Identify which cell holds the provided text, then report its [x, y] central coordinate. 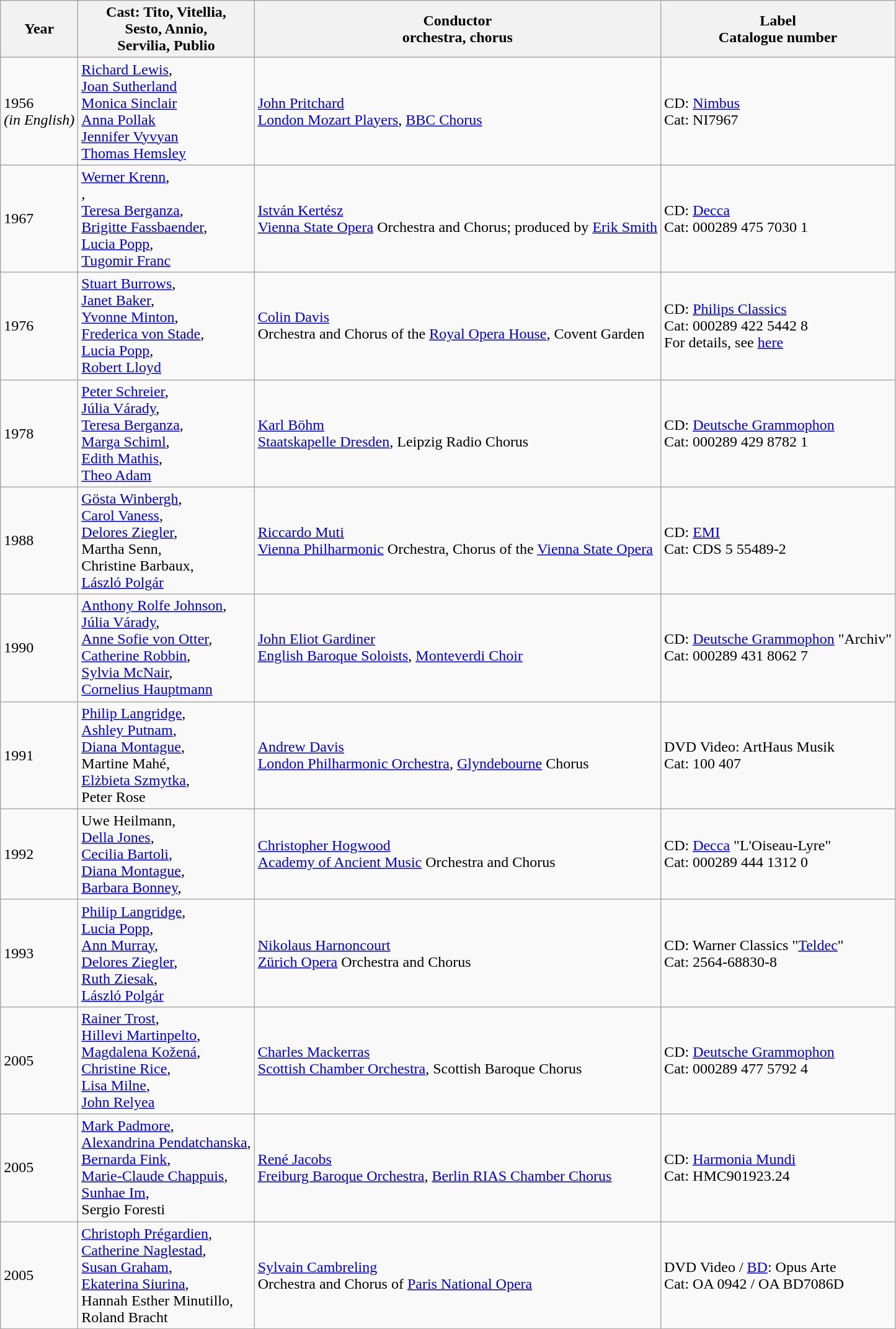
Sylvain CambrelingOrchestra and Chorus of Paris National Opera [458, 1275]
DVD Video / BD: Opus ArteCat: OA 0942 / OA BD7086D [778, 1275]
John PritchardLondon Mozart Players, BBC Chorus [458, 112]
1990 [40, 647]
Karl BöhmStaatskapelle Dresden, Leipzig Radio Chorus [458, 433]
John Eliot GardinerEnglish Baroque Soloists, Monteverdi Choir [458, 647]
1993 [40, 953]
Mark Padmore,Alexandrina Pendatchanska,Bernarda Fink,Marie-Claude Chappuis,Sunhae Im,Sergio Foresti [166, 1167]
Charles MackerrasScottish Chamber Orchestra, Scottish Baroque Chorus [458, 1060]
1967 [40, 218]
István KertészVienna State Opera Orchestra and Chorus; produced by Erik Smith [458, 218]
Riccardo MutiVienna Philharmonic Orchestra, Chorus of the Vienna State Opera [458, 541]
CD: Deutsche GrammophonCat: 000289 429 8782 1 [778, 433]
Gösta Winbergh,Carol Vaness,Delores Ziegler,Martha Senn,Christine Barbaux, László Polgár [166, 541]
CD: Deutsche GrammophonCat: 000289 477 5792 4 [778, 1060]
Werner Krenn,,Teresa Berganza,Brigitte Fassbaender,Lucia Popp,Tugomir Franc [166, 218]
Anthony Rolfe Johnson,Júlia Várady,Anne Sofie von Otter,Catherine Robbin,Sylvia McNair,Cornelius Hauptmann [166, 647]
Philip Langridge,Ashley Putnam,Diana Montague,Martine Mahé,Elżbieta Szmytka,Peter Rose [166, 755]
Richard Lewis,Joan SutherlandMonica SinclairAnna PollakJennifer VyvyanThomas Hemsley [166, 112]
Year [40, 29]
Christoph Prégardien,Catherine Naglestad,Susan Graham,Ekaterina Siurina, Hannah Esther Minutillo,Roland Bracht [166, 1275]
1992 [40, 854]
CD: DeccaCat: 000289 475 7030 1 [778, 218]
CD: Philips ClassicsCat: 000289 422 5442 8For details, see here [778, 326]
CD: Deutsche Grammophon "Archiv"Cat: 000289 431 8062 7 [778, 647]
Uwe Heilmann,Della Jones,Cecilia Bartoli,Diana Montague,Barbara Bonney, [166, 854]
Nikolaus HarnoncourtZürich Opera Orchestra and Chorus [458, 953]
CD: Warner Classics "Teldec"Cat: 2564-68830-8 [778, 953]
Christopher HogwoodAcademy of Ancient Music Orchestra and Chorus [458, 854]
Stuart Burrows,Janet Baker,Yvonne Minton,Frederica von Stade, Lucia Popp,Robert Lloyd [166, 326]
1991 [40, 755]
Andrew DavisLondon Philharmonic Orchestra, Glyndebourne Chorus [458, 755]
LabelCatalogue number [778, 29]
1976 [40, 326]
CD: EMICat: CDS 5 55489-2 [778, 541]
1956(in English) [40, 112]
DVD Video: ArtHaus MusikCat: 100 407 [778, 755]
1978 [40, 433]
CD: Harmonia MundiCat: HMC901923.24 [778, 1167]
Colin DavisOrchestra and Chorus of the Royal Opera House, Covent Garden [458, 326]
Conductororchestra, chorus [458, 29]
Cast: Tito, Vitellia,Sesto, Annio,Servilia, Publio [166, 29]
1988 [40, 541]
CD: Decca "L'Oiseau-Lyre"Cat: 000289 444 1312 0 [778, 854]
Philip Langridge,Lucia Popp,Ann Murray,Delores Ziegler,Ruth Ziesak,László Polgár [166, 953]
Peter Schreier,Júlia Várady,Teresa Berganza,Marga Schiml,Edith Mathis,Theo Adam [166, 433]
CD: NimbusCat: NI7967 [778, 112]
René JacobsFreiburg Baroque Orchestra, Berlin RIAS Chamber Chorus [458, 1167]
Rainer Trost,Hillevi Martinpelto,Magdalena Kožená,Christine Rice,Lisa Milne,John Relyea [166, 1060]
